Search for the cell housing the specified text and yield its [x, y] center coordinate. 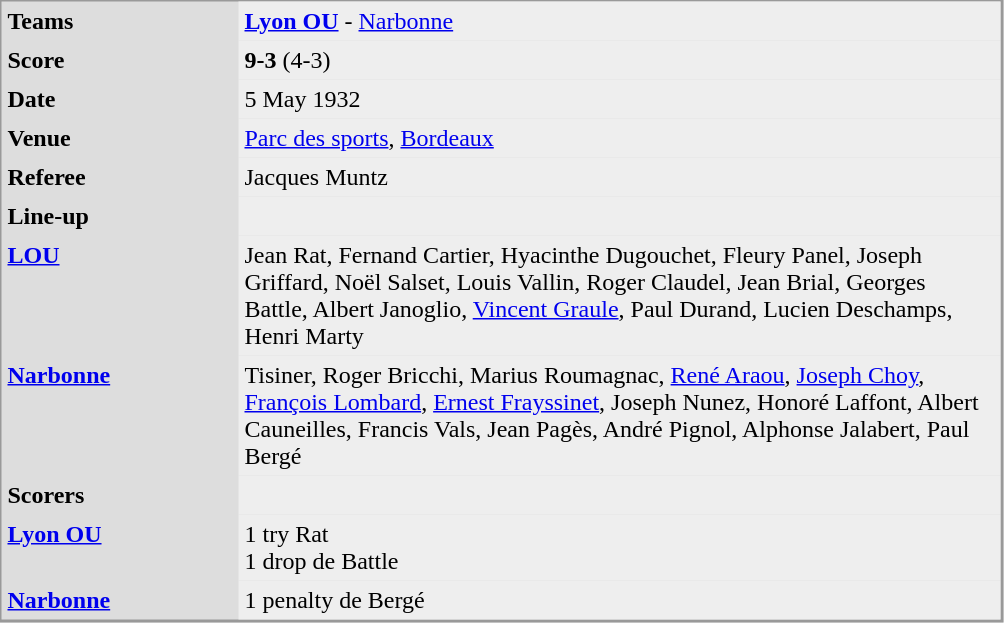
1 penalty de Bergé [619, 600]
Scorers [120, 496]
1 try Rat1 drop de Battle [619, 547]
Line-up [120, 216]
Parc des sports, Bordeaux [619, 138]
Teams [120, 22]
Date [120, 100]
5 May 1932 [619, 100]
Referee [120, 178]
Jacques Muntz [619, 178]
Lyon OU [120, 547]
LOU [120, 296]
Venue [120, 138]
9-3 (4-3) [619, 60]
Score [120, 60]
Lyon OU - Narbonne [619, 22]
